For the text-containing cell, return its midpoint in (x, y) coordinate format. 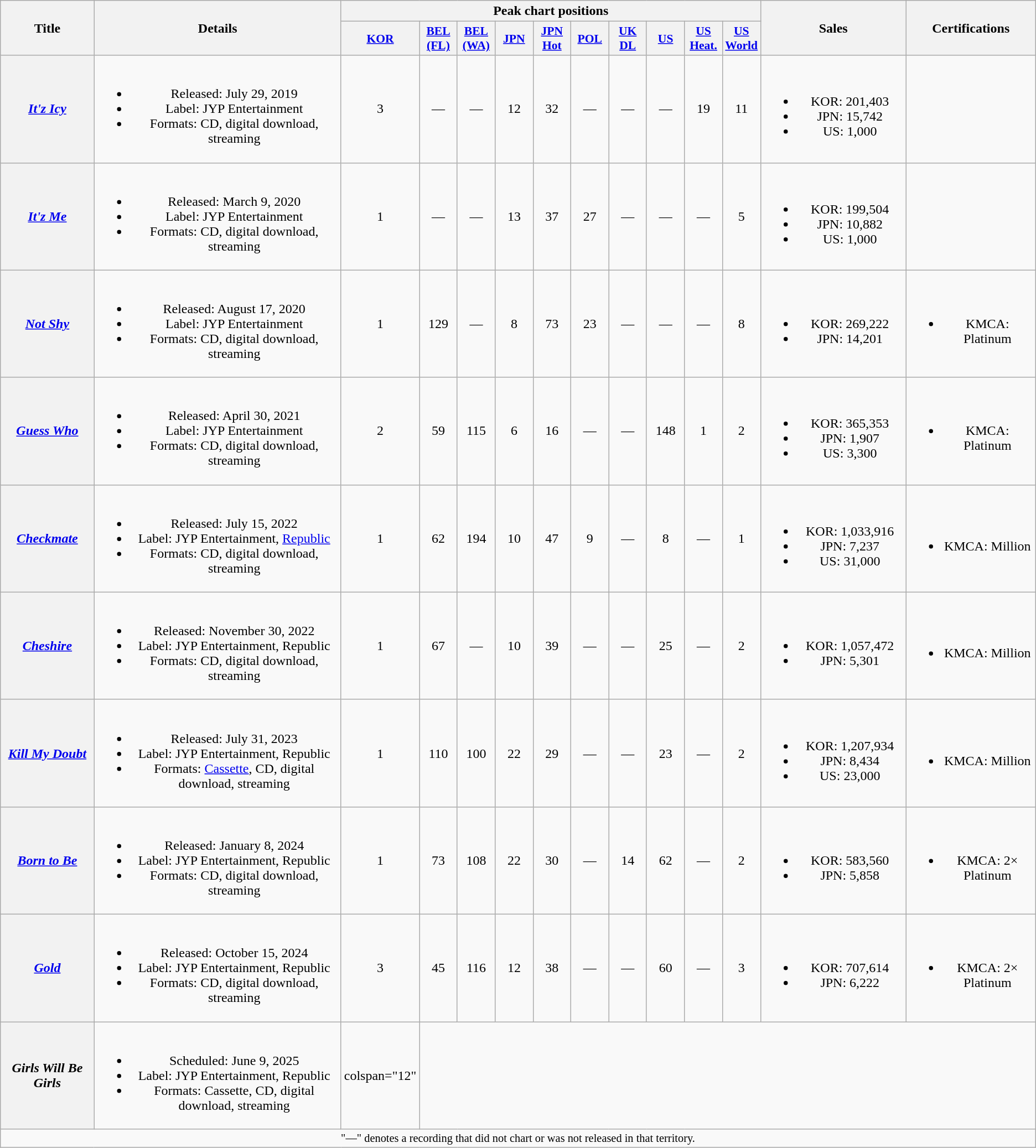
JPN (514, 39)
Cheshire (48, 646)
USHeat. (703, 39)
Sales (833, 28)
Details (217, 28)
USWorld (742, 39)
194 (476, 538)
Peak chart positions (551, 11)
BEL(FL) (438, 39)
148 (665, 431)
POL (590, 39)
"—" denotes a recording that did not chart or was not released in that territory. (518, 1139)
100 (476, 753)
19 (703, 109)
108 (476, 860)
45 (438, 968)
KOR: 1,033,916JPN: 7,237US: 31,000 (833, 538)
11 (742, 109)
30 (552, 860)
US (665, 39)
115 (476, 431)
59 (438, 431)
Released: July 15, 2022Label: JYP Entertainment, RepublicFormats: CD, digital download, streaming (217, 538)
14 (628, 860)
It'z Me (48, 216)
KOR: 583,560JPN: 5,858 (833, 860)
39 (552, 646)
Released: August 17, 2020Label: JYP EntertainmentFormats: CD, digital download, streaming (217, 324)
UKDL (628, 39)
Guess Who (48, 431)
KOR: 199,504JPN: 10,882US: 1,000 (833, 216)
Title (48, 28)
27 (590, 216)
47 (552, 538)
Scheduled: June 9, 2025Label: JYP Entertainment, RepublicFormats: Cassette, CD, digital download, streaming (217, 1075)
32 (552, 109)
Kill My Doubt (48, 753)
Released: July 31, 2023Label: JYP Entertainment, RepublicFormats: Cassette, CD, digital download, streaming (217, 753)
67 (438, 646)
Not Shy (48, 324)
Certifications (971, 28)
129 (438, 324)
16 (552, 431)
KOR: 1,057,472JPN: 5,301 (833, 646)
KOR (380, 39)
60 (665, 968)
Girls Will Be Girls (48, 1075)
KOR: 269,222JPN: 14,201 (833, 324)
116 (476, 968)
It'z Icy (48, 109)
110 (438, 753)
Released: November 30, 2022Label: JYP Entertainment, RepublicFormats: CD, digital download, streaming (217, 646)
13 (514, 216)
29 (552, 753)
KOR: 707,614JPN: 6,222 (833, 968)
37 (552, 216)
Born to Be (48, 860)
KOR: 1,207,934JPN: 8,434US: 23,000 (833, 753)
Released: October 15, 2024Label: JYP Entertainment, RepublicFormats: CD, digital download, streaming (217, 968)
6 (514, 431)
25 (665, 646)
Checkmate (48, 538)
BEL(WA) (476, 39)
JPNHot (552, 39)
Released: July 29, 2019Label: JYP EntertainmentFormats: CD, digital download, streaming (217, 109)
Released: March 9, 2020Label: JYP EntertainmentFormats: CD, digital download, streaming (217, 216)
colspan="12" (380, 1075)
KOR: 201,403JPN: 15,742US: 1,000 (833, 109)
Released: January 8, 2024Label: JYP Entertainment, RepublicFormats: CD, digital download, streaming (217, 860)
38 (552, 968)
9 (590, 538)
5 (742, 216)
KOR: 365,353JPN: 1,907US: 3,300 (833, 431)
Gold (48, 968)
Released: April 30, 2021Label: JYP EntertainmentFormats: CD, digital download, streaming (217, 431)
